Scan for the cell matching the given text and deliver its (X, Y) coordinate at center. 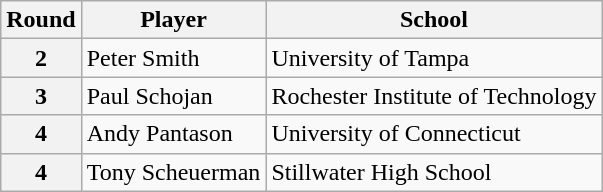
School (434, 20)
Tony Scheuerman (174, 172)
Player (174, 20)
Paul Schojan (174, 96)
Andy Pantason (174, 134)
2 (41, 58)
Peter Smith (174, 58)
Round (41, 20)
University of Connecticut (434, 134)
University of Tampa (434, 58)
Stillwater High School (434, 172)
3 (41, 96)
Rochester Institute of Technology (434, 96)
